Detect which cell encompasses the target text, then output its (x, y) center coordinate. 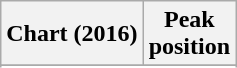
Peak position (189, 34)
Chart (2016) (72, 34)
